Return (x, y) of the center of cell containing provided text 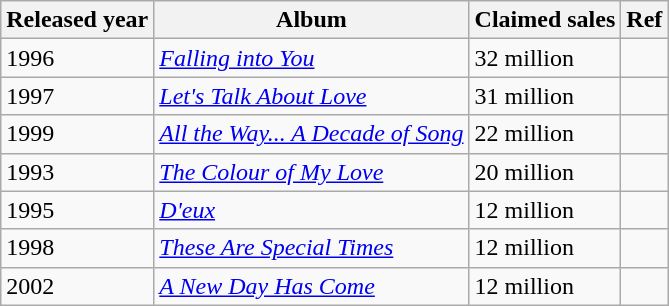
32 million (545, 58)
Claimed sales (545, 20)
31 million (545, 96)
1996 (78, 58)
Ref (644, 20)
1995 (78, 210)
1993 (78, 172)
Let's Talk About Love (312, 96)
All the Way... A Decade of Song (312, 134)
1998 (78, 248)
Falling into You (312, 58)
20 million (545, 172)
22 million (545, 134)
2002 (78, 286)
1997 (78, 96)
A New Day Has Come (312, 286)
These Are Special Times (312, 248)
D'eux (312, 210)
1999 (78, 134)
Released year (78, 20)
The Colour of My Love (312, 172)
Album (312, 20)
